Output the [X, Y] coordinate of the center of the cell containing the given text.  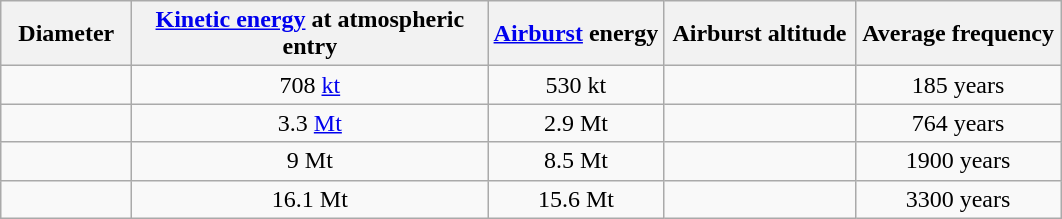
Diameter [66, 34]
15.6 Mt [576, 199]
16.1 Mt [310, 199]
2.9 Mt [576, 123]
Kinetic energy at atmospheric entry [310, 34]
8.5 Mt [576, 161]
708 kt [310, 85]
3.3 Mt [310, 123]
185 years [958, 85]
Average frequency [958, 34]
9 Mt [310, 161]
Airburst energy [576, 34]
1900 years [958, 161]
3300 years [958, 199]
764 years [958, 123]
530 kt [576, 85]
Airburst altitude [760, 34]
